Capture the cell that displays the provided text and extract its (x, y) central coordinate. 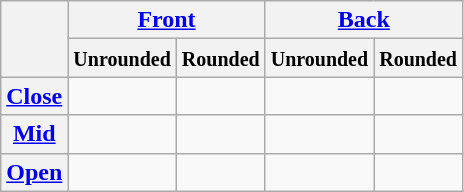
Open (34, 172)
Mid (34, 134)
Front (166, 20)
Close (34, 96)
Back (364, 20)
